Scan for the cell matching the given text and deliver its (X, Y) coordinate at center. 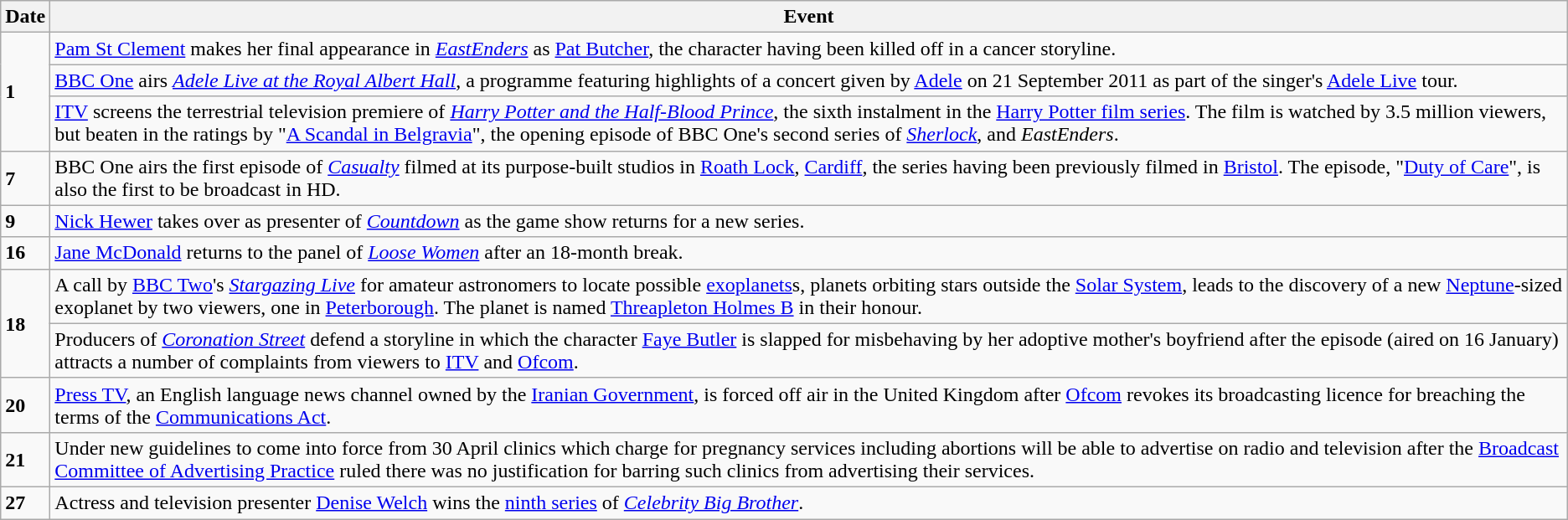
1 (25, 92)
20 (25, 405)
21 (25, 459)
18 (25, 323)
9 (25, 221)
7 (25, 178)
Date (25, 17)
Nick Hewer takes over as presenter of Countdown as the game show returns for a new series. (809, 221)
Jane McDonald returns to the panel of Loose Women after an 18-month break. (809, 253)
Actress and television presenter Denise Welch wins the ninth series of Celebrity Big Brother. (809, 502)
27 (25, 502)
16 (25, 253)
Pam St Clement makes her final appearance in EastEnders as Pat Butcher, the character having been killed off in a cancer storyline. (809, 49)
Event (809, 17)
